Provide the [x, y] coordinate of the cell's center where the given text is located.  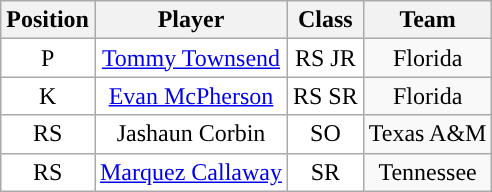
Position [48, 20]
Class [325, 20]
Player [190, 20]
Team [428, 20]
Marquez Callaway [190, 172]
K [48, 96]
Texas A&M [428, 134]
P [48, 58]
RS JR [325, 58]
SO [325, 134]
RS SR [325, 96]
Tommy Townsend [190, 58]
Evan McPherson [190, 96]
Jashaun Corbin [190, 134]
SR [325, 172]
Tennessee [428, 172]
